Output the (X, Y) coordinate of the center of the cell containing the given text.  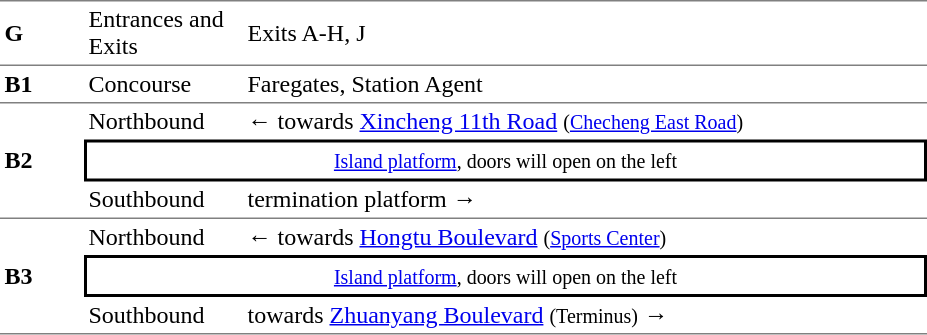
B3 (42, 277)
B2 (42, 162)
Entrances and Exits (164, 33)
G (42, 33)
Exits A-H, J (585, 33)
Concourse (164, 85)
termination platform → (585, 201)
← towards Hongtu Boulevard (Sports Center) (585, 237)
B1 (42, 85)
← towards Xincheng 11th Road (Checheng East Road) (585, 122)
Faregates, Station Agent (585, 85)
towards Zhuanyang Boulevard (Terminus) → (585, 316)
